Find where the given text appears and provide that cell's center as (x, y) coordinate. 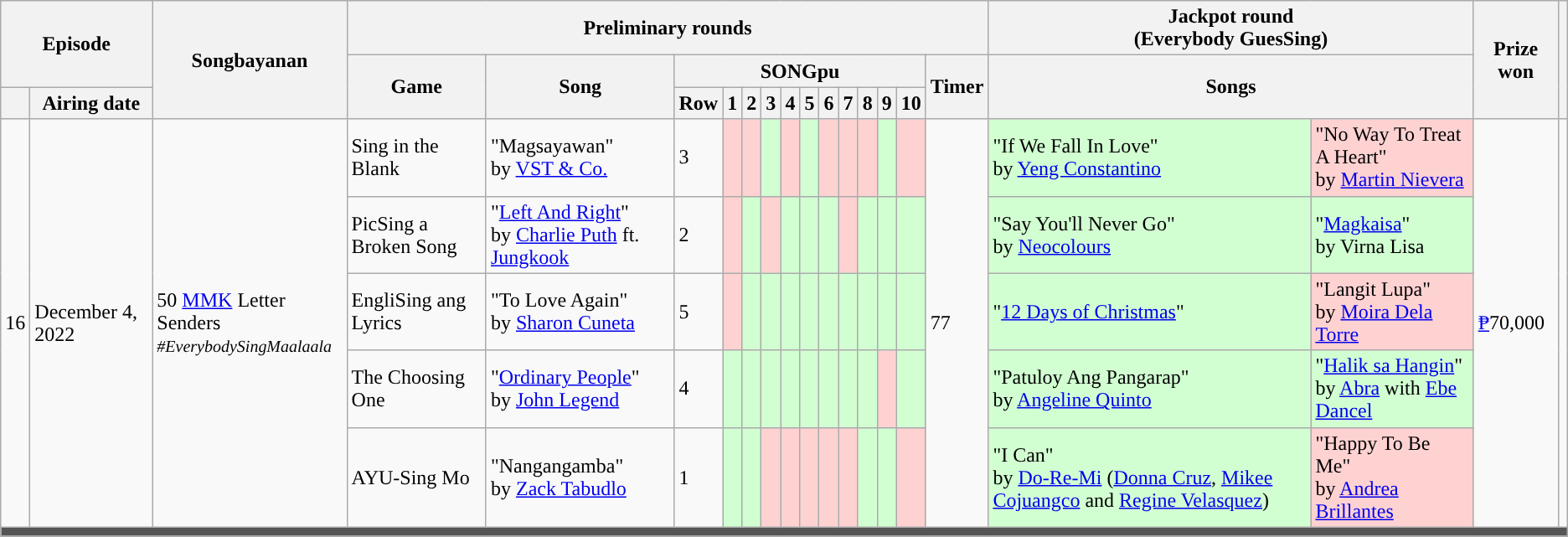
"Halik sa Hangin"by Abra with Ebe Dancel (1392, 389)
Prize won (1516, 60)
SONGpu (800, 71)
EngliSing ang Lyrics (416, 312)
December 4, 2022 (91, 323)
"I Can"by Do-Re-Mi (Donna Cruz, Mikee Cojuangco and Regine Velasquez) (1149, 478)
6 (829, 103)
Song (580, 87)
"12 Days of Christmas" (1149, 312)
50 MMK Letter Senders#EverybodySingMaalaala (250, 323)
AYU-Sing Mo (416, 478)
Game (416, 87)
77 (957, 323)
9 (886, 103)
"Happy To Be Me"by Andrea Brillantes (1392, 478)
10 (911, 103)
Songbayanan (250, 60)
Sing in the Blank (416, 157)
Preliminary rounds (668, 28)
"Left And Right"by Charlie Puth ft. Jungkook (580, 235)
The Choosing One (416, 389)
16 (15, 323)
PicSing a Broken Song (416, 235)
₱70,000 (1516, 323)
Episode (77, 44)
Airing date (91, 103)
"No Way To Treat A Heart"by Martin Nievera (1392, 157)
"Magsayawan"by VST & Co. (580, 157)
Songs (1231, 87)
7 (848, 103)
Jackpot round(Everybody GuesSing) (1231, 28)
"Langit Lupa"by Moira Dela Torre (1392, 312)
Row (699, 103)
"If We Fall In Love"by Yeng Constantino (1149, 157)
8 (868, 103)
"Patuloy Ang Pangarap"by Angeline Quinto (1149, 389)
"Nangangamba"by Zack Tabudlo (580, 478)
"Ordinary People"by John Legend (580, 389)
Timer (957, 87)
"Say You'll Never Go"by Neocolours (1149, 235)
"Magkaisa"by Virna Lisa (1392, 235)
"To Love Again"by Sharon Cuneta (580, 312)
